Pinpoint the cell where the given text exists, returning its [x, y] midpoint coordinate. 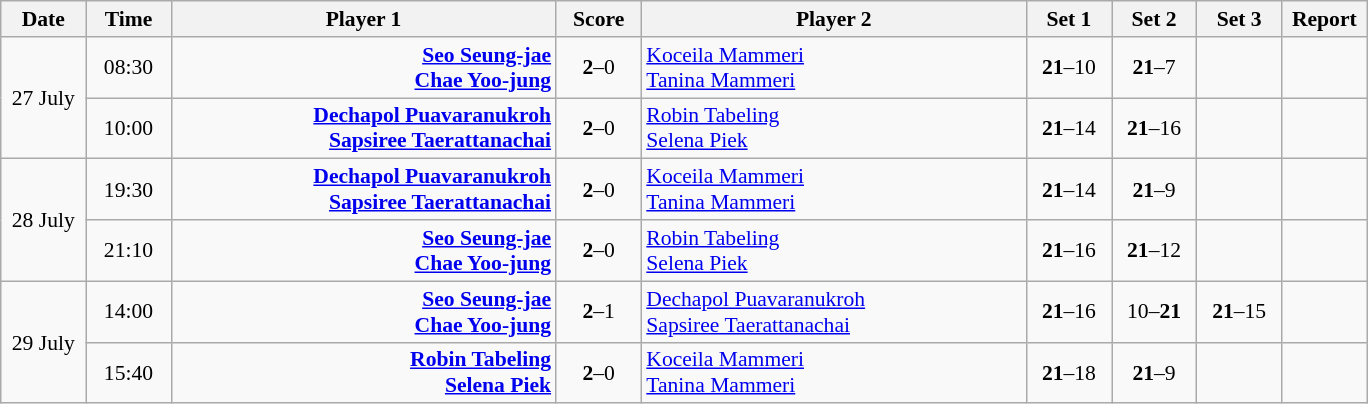
19:30 [128, 190]
Score [598, 19]
21–7 [1154, 68]
10–21 [1154, 312]
14:00 [128, 312]
10:00 [128, 128]
08:30 [128, 68]
21–15 [1240, 312]
21:10 [128, 250]
21–18 [1068, 372]
Player 1 [364, 19]
15:40 [128, 372]
Date [44, 19]
21–12 [1154, 250]
Set 3 [1240, 19]
27 July [44, 98]
Report [1324, 19]
21–10 [1068, 68]
Player 2 [834, 19]
Set 2 [1154, 19]
28 July [44, 220]
Set 1 [1068, 19]
Time [128, 19]
29 July [44, 342]
2–1 [598, 312]
